Identify which cell holds the provided text, then report its [x, y] central coordinate. 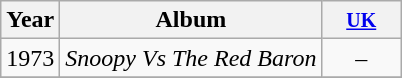
Album [191, 20]
Year [30, 20]
1973 [30, 58]
– [362, 58]
UK [362, 20]
Snoopy Vs The Red Baron [191, 58]
